Return the [x, y] coordinate for the center point of the cell that contains the specified text.  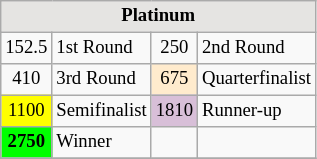
2750 [26, 142]
675 [174, 80]
2nd Round [257, 48]
Semifinalist [102, 112]
1810 [174, 112]
1st Round [102, 48]
Winner [102, 142]
3rd Round [102, 80]
410 [26, 80]
250 [174, 48]
Platinum [158, 16]
152.5 [26, 48]
1100 [26, 112]
Quarterfinalist [257, 80]
Runner-up [257, 112]
